Search for the cell housing the specified text and yield its (X, Y) center coordinate. 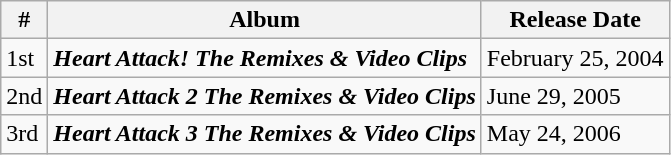
2nd (24, 96)
Heart Attack 3 The Remixes & Video Clips (265, 134)
June 29, 2005 (575, 96)
Heart Attack 2 The Remixes & Video Clips (265, 96)
# (24, 20)
Heart Attack! The Remixes & Video Clips (265, 58)
3rd (24, 134)
Release Date (575, 20)
Album (265, 20)
May 24, 2006 (575, 134)
1st (24, 58)
February 25, 2004 (575, 58)
